Output the [X, Y] coordinate of the center of the cell containing the given text.  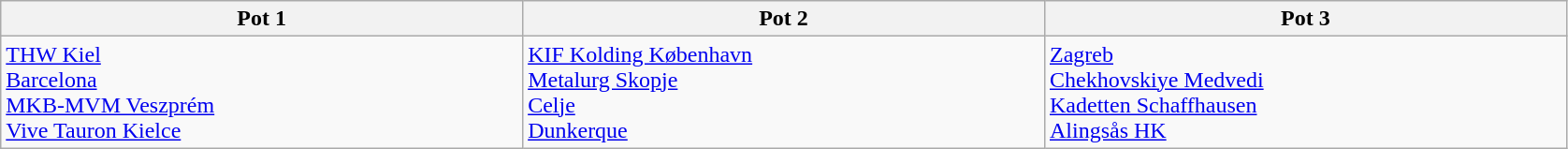
Pot 3 [1305, 19]
Pot 2 [784, 19]
Pot 1 [262, 19]
Zagreb Chekhovskiye Medvedi Kadetten Schaffhausen Alingsås HK [1305, 92]
THW Kiel Barcelona MKB-MVM Veszprém Vive Tauron Kielce [262, 92]
KIF Kolding København Metalurg Skopje Celje Dunkerque [784, 92]
